From the cell containing the given text, extract its center point as [X, Y] coordinate. 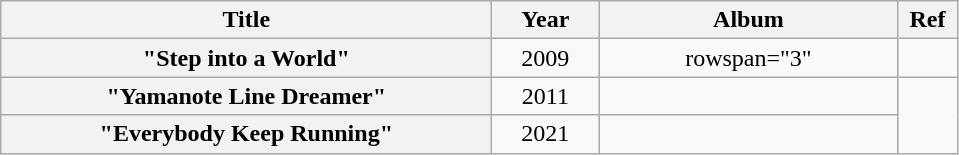
2009 [546, 58]
2021 [546, 134]
Album [748, 20]
"Step into a World" [246, 58]
Title [246, 20]
2011 [546, 96]
"Everybody Keep Running" [246, 134]
rowspan="3" [748, 58]
"Yamanote Line Dreamer" [246, 96]
Ref [928, 20]
Year [546, 20]
